Output the (x, y) coordinate of the center of the cell containing the given text.  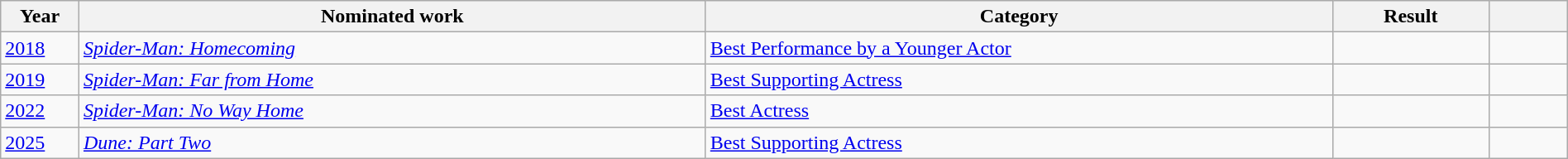
Best Actress (1019, 111)
Spider-Man: Homecoming (392, 48)
2018 (40, 48)
2019 (40, 79)
Result (1411, 17)
Best Performance by a Younger Actor (1019, 48)
Category (1019, 17)
Spider-Man: Far from Home (392, 79)
2022 (40, 111)
Year (40, 17)
2025 (40, 142)
Nominated work (392, 17)
Spider-Man: No Way Home (392, 111)
Dune: Part Two (392, 142)
